Provide the [X, Y] coordinate of the cell's center where the given text is located.  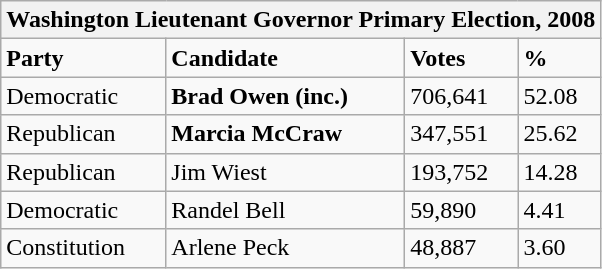
Votes [462, 58]
Marcia McCraw [286, 134]
Arlene Peck [286, 248]
% [560, 58]
Jim Wiest [286, 172]
52.08 [560, 96]
Washington Lieutenant Governor Primary Election, 2008 [301, 20]
25.62 [560, 134]
59,890 [462, 210]
Brad Owen (inc.) [286, 96]
Constitution [84, 248]
14.28 [560, 172]
706,641 [462, 96]
3.60 [560, 248]
Randel Bell [286, 210]
193,752 [462, 172]
347,551 [462, 134]
Candidate [286, 58]
48,887 [462, 248]
4.41 [560, 210]
Party [84, 58]
